Extract the [X, Y] coordinate from the center of the cell holding the provided text.  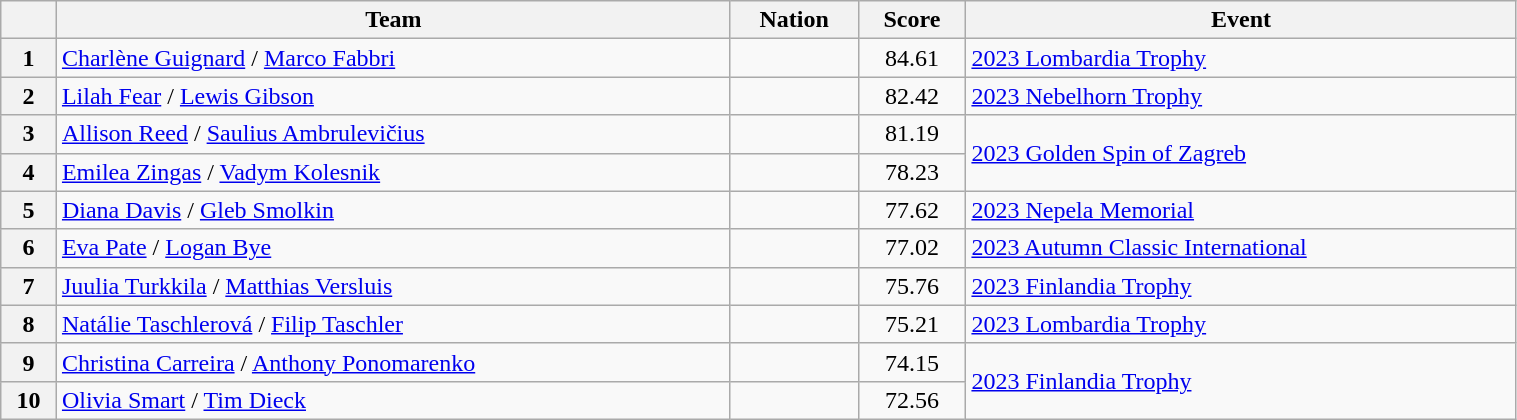
8 [29, 324]
Juulia Turkkila / Matthias Versluis [393, 286]
Team [393, 20]
Emilea Zingas / Vadym Kolesnik [393, 172]
Score [912, 20]
2 [29, 96]
2023 Autumn Classic International [1241, 248]
77.02 [912, 248]
3 [29, 134]
Diana Davis / Gleb Smolkin [393, 210]
Nation [794, 20]
1 [29, 58]
72.56 [912, 400]
78.23 [912, 172]
2023 Nebelhorn Trophy [1241, 96]
Charlène Guignard / Marco Fabbri [393, 58]
2023 Nepela Memorial [1241, 210]
75.76 [912, 286]
74.15 [912, 362]
2023 Golden Spin of Zagreb [1241, 153]
Allison Reed / Saulius Ambrulevičius [393, 134]
4 [29, 172]
Event [1241, 20]
10 [29, 400]
77.62 [912, 210]
84.61 [912, 58]
75.21 [912, 324]
81.19 [912, 134]
Natálie Taschlerová / Filip Taschler [393, 324]
9 [29, 362]
Christina Carreira / Anthony Ponomarenko [393, 362]
Olivia Smart / Tim Dieck [393, 400]
5 [29, 210]
6 [29, 248]
Eva Pate / Logan Bye [393, 248]
7 [29, 286]
Lilah Fear / Lewis Gibson [393, 96]
82.42 [912, 96]
